Scan for the cell matching the given text and deliver its (x, y) coordinate at center. 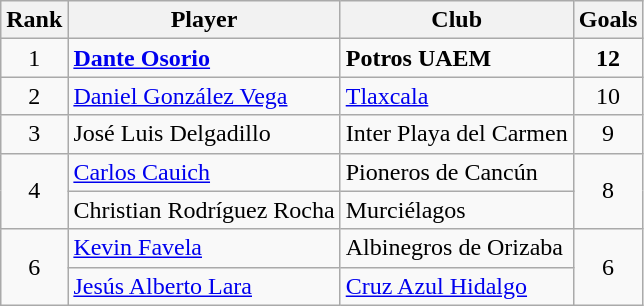
4 (34, 191)
10 (608, 96)
Carlos Cauich (204, 172)
José Luis Delgadillo (204, 134)
Cruz Azul Hidalgo (456, 286)
Rank (34, 20)
9 (608, 134)
Player (204, 20)
Tlaxcala (456, 96)
12 (608, 58)
Potros UAEM (456, 58)
Christian Rodríguez Rocha (204, 210)
Albinegros de Orizaba (456, 248)
2 (34, 96)
1 (34, 58)
Kevin Favela (204, 248)
Daniel González Vega (204, 96)
Jesús Alberto Lara (204, 286)
3 (34, 134)
Goals (608, 20)
Inter Playa del Carmen (456, 134)
8 (608, 191)
Club (456, 20)
Dante Osorio (204, 58)
Pioneros de Cancún (456, 172)
Murciélagos (456, 210)
